Return the (X, Y) coordinate for the center point of the cell that contains the specified text.  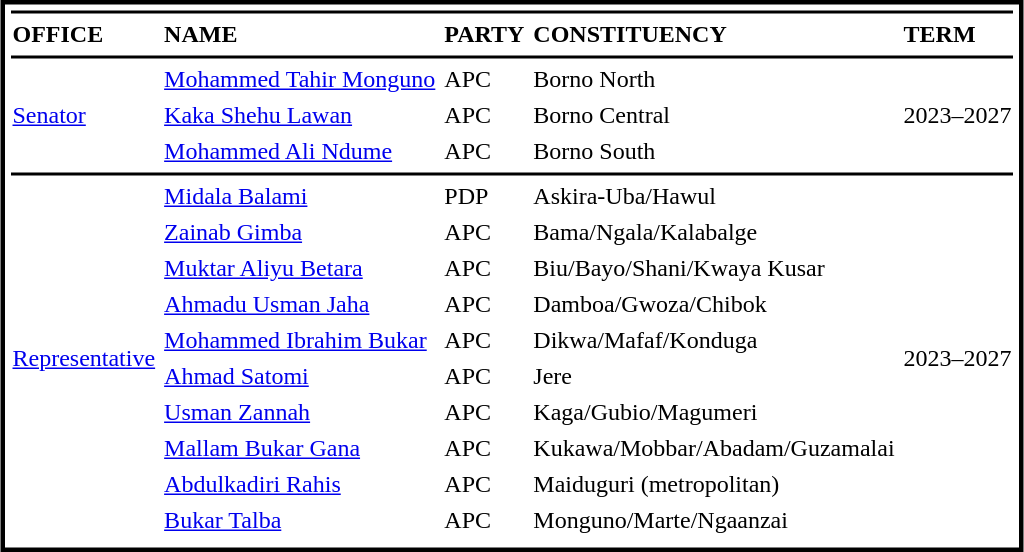
Representative (84, 359)
Mohammed Tahir Monguno (300, 79)
Mallam Bukar Gana (300, 449)
OFFICE (84, 35)
Muktar Aliyu Betara (300, 269)
Ahmad Satomi (300, 377)
Zainab Gimba (300, 233)
Borno Central (714, 115)
Dikwa/Mafaf/Konduga (714, 341)
Mohammed Ali Ndume (300, 151)
Jere (714, 377)
Bama/Ngala/Kalabalge (714, 233)
PARTY (484, 35)
Askira-Uba/Hawul (714, 197)
PDP (484, 197)
Usman Zannah (300, 413)
Borno South (714, 151)
Abdulkadiri Rahis (300, 485)
Biu/Bayo/Shani/Kwaya Kusar (714, 269)
Ahmadu Usman Jaha (300, 305)
Borno North (714, 79)
Damboa/Gwoza/Chibok (714, 305)
CONSTITUENCY (714, 35)
NAME (300, 35)
Monguno/Marte/Ngaanzai (714, 521)
Senator (84, 115)
Bukar Talba (300, 521)
TERM (958, 35)
Kaka Shehu Lawan (300, 115)
Maiduguri (metropolitan) (714, 485)
Kukawa/Mobbar/Abadam/Guzamalai (714, 449)
Midala Balami (300, 197)
Kaga/Gubio/Magumeri (714, 413)
Mohammed Ibrahim Bukar (300, 341)
